Determine the (x, y) coordinate at the center of the cell enclosing the given text.  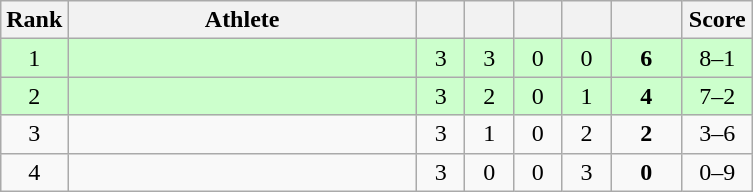
3–6 (718, 134)
Score (718, 20)
7–2 (718, 96)
Rank (34, 20)
6 (646, 58)
0–9 (718, 172)
Athlete (242, 20)
8–1 (718, 58)
